Find where the given text appears and provide that cell's center as (X, Y) coordinate. 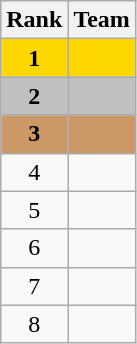
1 (34, 58)
Rank (34, 20)
5 (34, 210)
2 (34, 96)
3 (34, 134)
7 (34, 286)
Team (102, 20)
6 (34, 248)
4 (34, 172)
8 (34, 324)
